For the text-containing cell, return its midpoint in (X, Y) coordinate format. 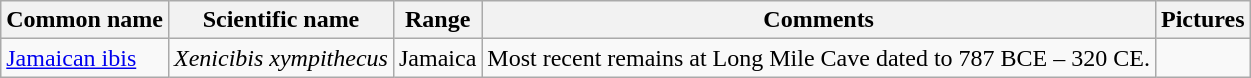
Comments (819, 20)
Range (437, 20)
Pictures (1202, 20)
Jamaica (437, 58)
Common name (85, 20)
Scientific name (280, 20)
Xenicibis xympithecus (280, 58)
Jamaican ibis (85, 58)
Most recent remains at Long Mile Cave dated to 787 BCE – 320 CE. (819, 58)
